Determine the [X, Y] coordinate at the center of the cell enclosing the given text.  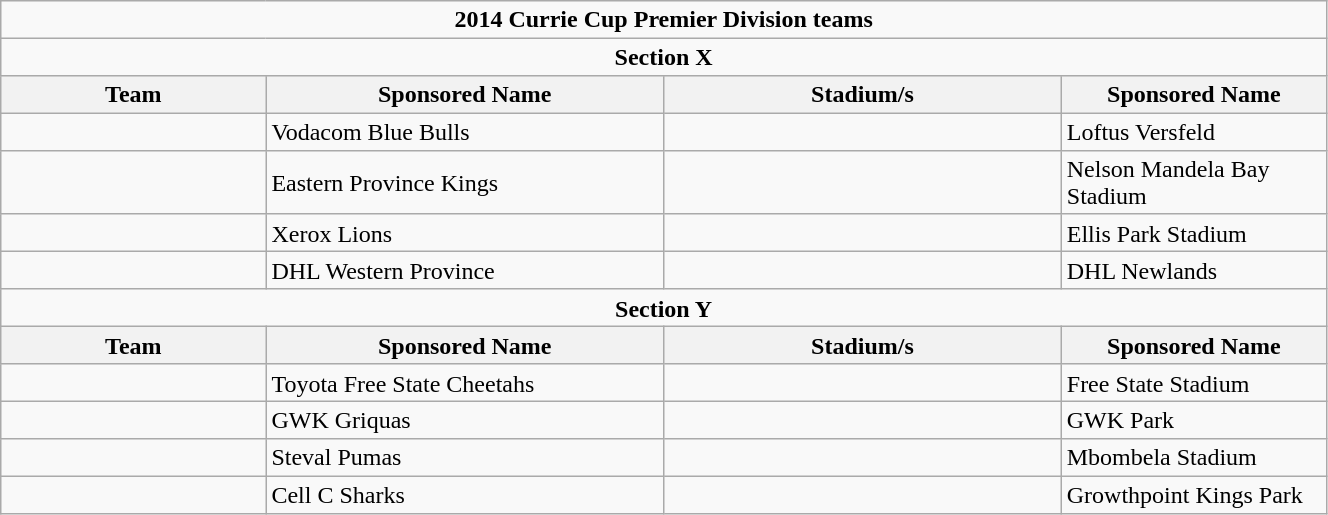
Steval Pumas [465, 458]
Growthpoint Kings Park [1194, 496]
Xerox Lions [465, 232]
2014 Currie Cup Premier Division teams [664, 20]
Section Y [664, 308]
Eastern Province Kings [465, 183]
Mbombela Stadium [1194, 458]
Loftus Versfeld [1194, 132]
GWK Park [1194, 420]
Free State Stadium [1194, 382]
DHL Newlands [1194, 270]
DHL Western Province [465, 270]
Section X [664, 56]
Vodacom Blue Bulls [465, 132]
Ellis Park Stadium [1194, 232]
Cell C Sharks [465, 496]
GWK Griquas [465, 420]
Nelson Mandela Bay Stadium [1194, 183]
Toyota Free State Cheetahs [465, 382]
